For the text-containing cell, return its midpoint in (x, y) coordinate format. 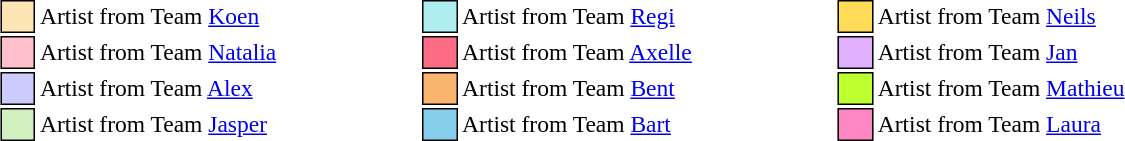
Artist from Team Bent (578, 88)
Artist from Team Regi (578, 16)
Artist from Team Koen (158, 16)
Artist from Team Jasper (158, 124)
Artist from Team Bart (578, 124)
Artist from Team Alex (158, 88)
Artist from Team Natalia (158, 52)
Artist from Team Axelle (578, 52)
